Output the (x, y) coordinate of the center of the cell containing the given text.  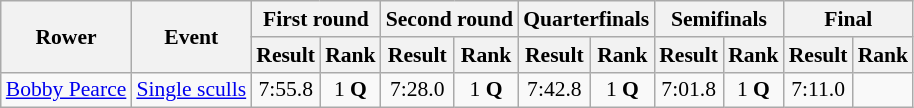
First round (316, 19)
Final (848, 19)
Semifinals (718, 19)
Second round (450, 19)
Rower (66, 36)
7:01.8 (688, 90)
Single sculls (191, 90)
7:55.8 (286, 90)
7:11.0 (818, 90)
Event (191, 36)
Quarterfinals (586, 19)
7:42.8 (554, 90)
Bobby Pearce (66, 90)
7:28.0 (418, 90)
